Return (x, y) of the center of cell containing provided text 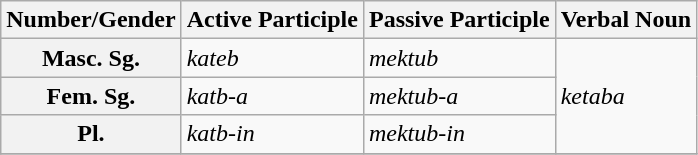
Masc. Sg. (91, 58)
ketaba (626, 96)
mektub (459, 58)
Pl. (91, 134)
Verbal Noun (626, 20)
Passive Participle (459, 20)
Active Participle (272, 20)
katb-a (272, 96)
mektub-in (459, 134)
kateb (272, 58)
katb-in (272, 134)
mektub-a (459, 96)
Fem. Sg. (91, 96)
Number/Gender (91, 20)
